Return [X, Y] of the center of cell containing provided text 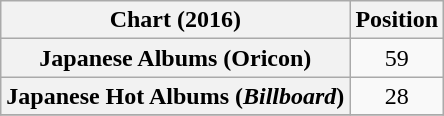
Position [397, 20]
Japanese Albums (Oricon) [176, 58]
Chart (2016) [176, 20]
Japanese Hot Albums (Billboard) [176, 96]
59 [397, 58]
28 [397, 96]
